Scan for the cell matching the given text and deliver its [x, y] coordinate at center. 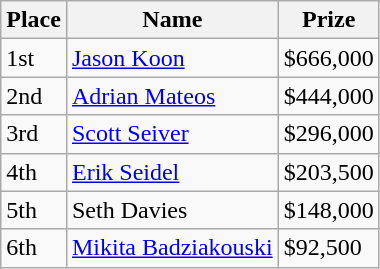
$444,000 [328, 96]
Adrian Mateos [172, 96]
$666,000 [328, 58]
Prize [328, 20]
Seth Davies [172, 210]
Erik Seidel [172, 172]
2nd [34, 96]
Scott Seiver [172, 134]
Name [172, 20]
Place [34, 20]
$92,500 [328, 248]
Mikita Badziakouski [172, 248]
4th [34, 172]
$203,500 [328, 172]
6th [34, 248]
5th [34, 210]
$296,000 [328, 134]
$148,000 [328, 210]
1st [34, 58]
Jason Koon [172, 58]
3rd [34, 134]
